Return the (x, y) coordinate for the center point of the cell that contains the specified text.  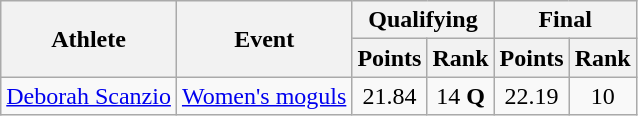
Event (264, 39)
22.19 (532, 96)
Athlete (89, 39)
14 Q (460, 96)
Deborah Scanzio (89, 96)
Qualifying (423, 20)
Final (565, 20)
Women's moguls (264, 96)
10 (602, 96)
21.84 (390, 96)
